Locate the cell with the specified text and output its (X, Y) center coordinate. 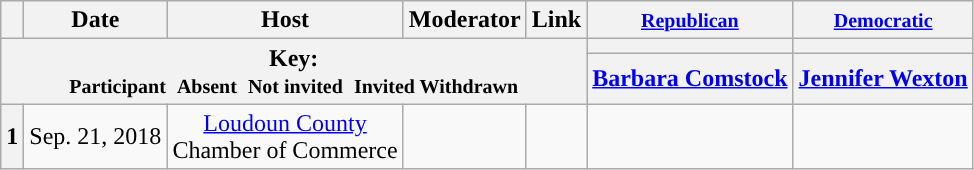
Host (285, 20)
Sep. 21, 2018 (96, 136)
Date (96, 20)
Link (556, 20)
Loudoun CountyChamber of Commerce (285, 136)
1 (12, 136)
Barbara Comstock (690, 78)
Moderator (464, 20)
Jennifer Wexton (883, 78)
Key: Participant Absent Not invited Invited Withdrawn (294, 72)
Republican (690, 20)
Democratic (883, 20)
